Detect which cell encompasses the target text, then output its (x, y) center coordinate. 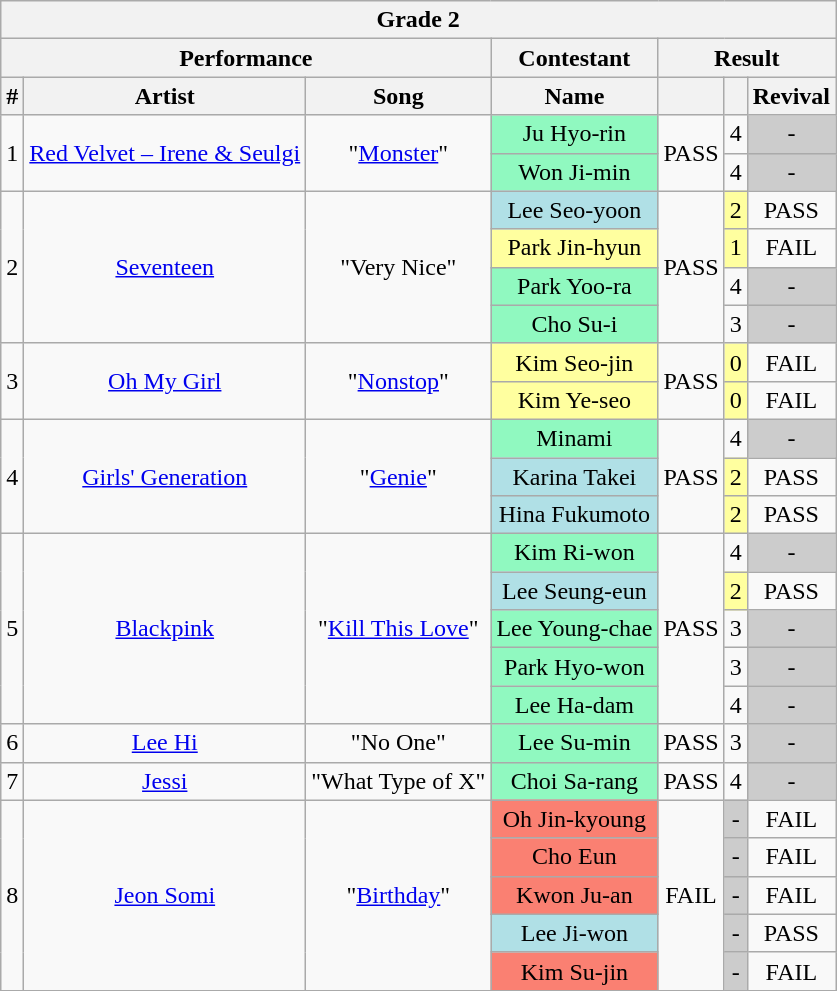
Grade 2 (418, 20)
"What Type of X" (398, 781)
Won Ji-min (574, 172)
Performance (246, 58)
Oh Jin-kyoung (574, 819)
Artist (165, 96)
Girls' Generation (165, 476)
Lee Ha-dam (574, 705)
"No One" (398, 743)
Red Velvet – Irene & Seulgi (165, 153)
Lee Ji-won (574, 933)
"Monster" (398, 153)
"Genie" (398, 476)
Name (574, 96)
Choi Sa-rang (574, 781)
Revival (791, 96)
Park Jin-hyun (574, 248)
"Nonstop" (398, 381)
Kim Ri-won (574, 553)
Kwon Ju-an (574, 895)
Lee Su-min (574, 743)
Lee Hi (165, 743)
Ju Hyo-rin (574, 134)
Jeon Somi (165, 895)
Contestant (574, 58)
Cho Eun (574, 857)
Park Yoo-ra (574, 286)
Song (398, 96)
"Very Nice" (398, 267)
5 (12, 629)
Kim Seo-jin (574, 362)
Lee Seo-yoon (574, 210)
8 (12, 895)
Kim Su-jin (574, 971)
Result (747, 58)
Cho Su-i (574, 324)
Karina Takei (574, 477)
Park Hyo-won (574, 667)
# (12, 96)
Jessi (165, 781)
Seventeen (165, 267)
7 (12, 781)
Kim Ye-seo (574, 400)
Hina Fukumoto (574, 515)
Minami (574, 438)
Lee Seung-eun (574, 591)
Blackpink (165, 629)
"Birthday" (398, 895)
Lee Young-chae (574, 629)
"Kill This Love" (398, 629)
Oh My Girl (165, 381)
6 (12, 743)
